Return (x, y) of the center of cell containing provided text 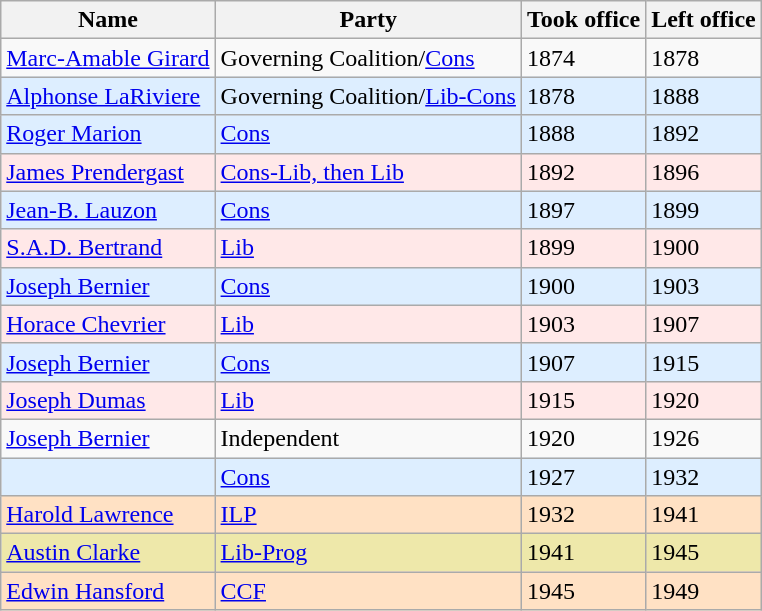
1897 (583, 210)
1927 (583, 477)
Name (108, 20)
1949 (704, 591)
ILP (368, 515)
Took office (583, 20)
Party (368, 20)
Governing Coalition/Lib-Cons (368, 96)
Joseph Dumas (108, 400)
Lib-Prog (368, 553)
Governing Coalition/Cons (368, 58)
Roger Marion (108, 134)
S.A.D. Bertrand (108, 248)
Austin Clarke (108, 553)
Edwin Hansford (108, 591)
1926 (704, 438)
Alphonse LaRiviere (108, 96)
Independent (368, 438)
Marc-Amable Girard (108, 58)
James Prendergast (108, 172)
Cons-Lib, then Lib (368, 172)
CCF (368, 591)
Left office (704, 20)
Jean-B. Lauzon (108, 210)
1896 (704, 172)
1874 (583, 58)
Harold Lawrence (108, 515)
Horace Chevrier (108, 324)
